Extract the (x, y) coordinate from the center of the cell holding the provided text.  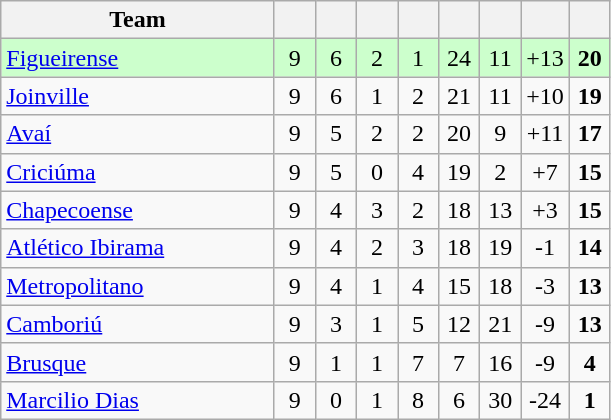
Metropolitano (138, 286)
-3 (546, 286)
17 (590, 134)
+13 (546, 58)
Brusque (138, 362)
14 (590, 248)
Joinville (138, 96)
-1 (546, 248)
Team (138, 20)
Figueirense (138, 58)
Chapecoense (138, 210)
+10 (546, 96)
30 (500, 400)
Atlético Ibirama (138, 248)
12 (460, 324)
Criciúma (138, 172)
24 (460, 58)
Avaí (138, 134)
+7 (546, 172)
Camboriú (138, 324)
+11 (546, 134)
8 (418, 400)
Marcilio Dias (138, 400)
16 (500, 362)
-24 (546, 400)
+3 (546, 210)
